From the cell containing the given text, extract its center point as (X, Y) coordinate. 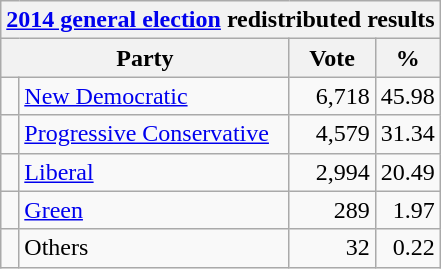
% (408, 58)
1.97 (408, 210)
Green (154, 210)
Others (154, 248)
4,579 (332, 134)
Vote (332, 58)
32 (332, 248)
New Democratic (154, 96)
31.34 (408, 134)
2,994 (332, 172)
0.22 (408, 248)
6,718 (332, 96)
45.98 (408, 96)
20.49 (408, 172)
Party (145, 58)
289 (332, 210)
Liberal (154, 172)
Progressive Conservative (154, 134)
2014 general election redistributed results (220, 20)
